Determine the [X, Y] coordinate at the center of the cell enclosing the given text.  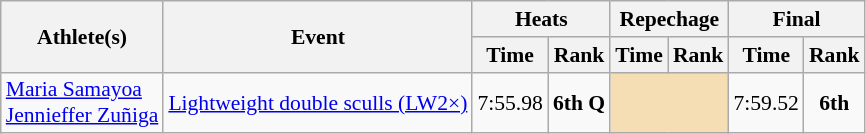
Event [318, 36]
Athlete(s) [82, 36]
Repechage [669, 19]
6th Q [579, 102]
6th [834, 102]
7:59.52 [766, 102]
7:55.98 [510, 102]
Heats [541, 19]
Lightweight double sculls (LW2×) [318, 102]
Maria SamayoaJennieffer Zuñiga [82, 102]
Final [796, 19]
